Find where the given text appears and provide that cell's center as (x, y) coordinate. 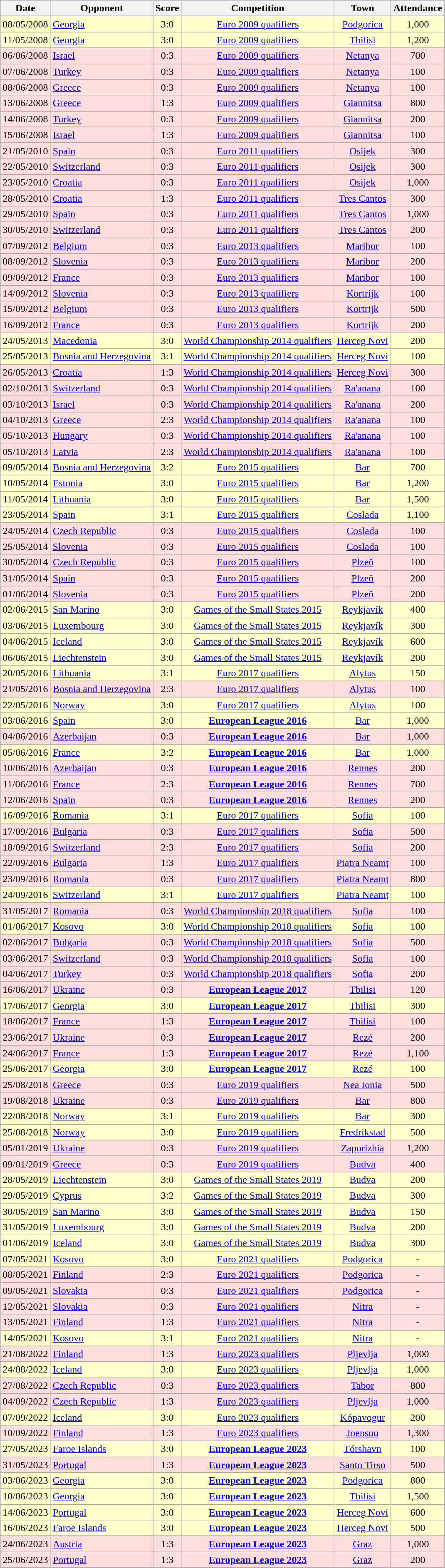
13/05/2021 (25, 1322)
27/08/2022 (25, 1385)
02/10/2013 (25, 388)
22/08/2018 (25, 1116)
Attendance (418, 8)
17/06/2017 (25, 1006)
05/01/2019 (25, 1148)
30/05/2010 (25, 230)
10/06/2023 (25, 1496)
08/05/2021 (25, 1275)
31/05/2017 (25, 910)
03/06/2015 (25, 626)
Cyprus (101, 1195)
03/06/2023 (25, 1481)
10/09/2022 (25, 1433)
24/05/2014 (25, 531)
11/05/2014 (25, 499)
23/05/2010 (25, 182)
14/06/2023 (25, 1512)
03/06/2016 (25, 721)
16/06/2017 (25, 990)
04/06/2016 (25, 737)
11/05/2008 (25, 40)
22/09/2016 (25, 863)
27/05/2023 (25, 1449)
24/09/2016 (25, 895)
15/09/2012 (25, 309)
31/05/2023 (25, 1464)
25/05/2014 (25, 547)
25/06/2023 (25, 1560)
21/05/2010 (25, 151)
16/06/2023 (25, 1528)
09/05/2014 (25, 467)
Estonia (101, 483)
07/09/2012 (25, 246)
Zaporizhia (363, 1148)
Tórshavn (363, 1449)
02/06/2017 (25, 942)
19/08/2018 (25, 1101)
01/06/2019 (25, 1243)
Fredrikstad (363, 1132)
24/08/2022 (25, 1370)
Town (363, 8)
28/05/2019 (25, 1180)
07/06/2008 (25, 72)
04/09/2022 (25, 1401)
Tabor (363, 1385)
22/05/2010 (25, 166)
25/05/2013 (25, 356)
03/10/2013 (25, 404)
1,300 (418, 1433)
22/05/2016 (25, 705)
09/01/2019 (25, 1164)
14/09/2012 (25, 293)
09/05/2021 (25, 1291)
Nea Ionia (363, 1085)
Joensuu (363, 1433)
21/08/2022 (25, 1354)
14/06/2008 (25, 119)
04/06/2015 (25, 641)
01/06/2017 (25, 926)
Austria (101, 1544)
08/09/2012 (25, 262)
30/05/2014 (25, 562)
17/09/2016 (25, 831)
21/05/2016 (25, 689)
10/06/2016 (25, 768)
28/05/2010 (25, 198)
23/05/2014 (25, 515)
31/05/2019 (25, 1227)
Hungary (101, 435)
26/05/2013 (25, 372)
24/06/2023 (25, 1544)
15/06/2008 (25, 135)
08/06/2008 (25, 87)
23/09/2016 (25, 879)
120 (418, 990)
06/06/2008 (25, 56)
18/06/2017 (25, 1021)
23/06/2017 (25, 1037)
13/06/2008 (25, 103)
31/05/2014 (25, 578)
30/05/2019 (25, 1212)
12/06/2016 (25, 800)
06/06/2015 (25, 657)
07/05/2021 (25, 1259)
Macedonia (101, 341)
08/05/2008 (25, 24)
14/05/2021 (25, 1338)
29/05/2010 (25, 214)
04/06/2017 (25, 974)
Date (25, 8)
24/06/2017 (25, 1053)
03/06/2017 (25, 958)
02/06/2015 (25, 610)
12/05/2021 (25, 1306)
Opponent (101, 8)
07/09/2022 (25, 1417)
20/05/2016 (25, 673)
18/09/2016 (25, 847)
10/05/2014 (25, 483)
29/05/2019 (25, 1195)
Score (167, 8)
16/09/2012 (25, 325)
04/10/2013 (25, 420)
Santo Tirso (363, 1464)
01/06/2014 (25, 594)
24/05/2013 (25, 341)
05/06/2016 (25, 752)
16/09/2016 (25, 816)
Latvia (101, 451)
Competition (258, 8)
Kópavogur (363, 1417)
09/09/2012 (25, 277)
25/06/2017 (25, 1069)
11/06/2016 (25, 784)
